Capture the cell that displays the provided text and extract its [X, Y] central coordinate. 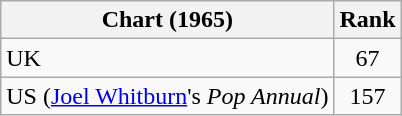
157 [368, 96]
67 [368, 58]
UK [168, 58]
Chart (1965) [168, 20]
Rank [368, 20]
US (Joel Whitburn's Pop Annual) [168, 96]
